Extract the (x, y) coordinate from the center of the cell holding the provided text.  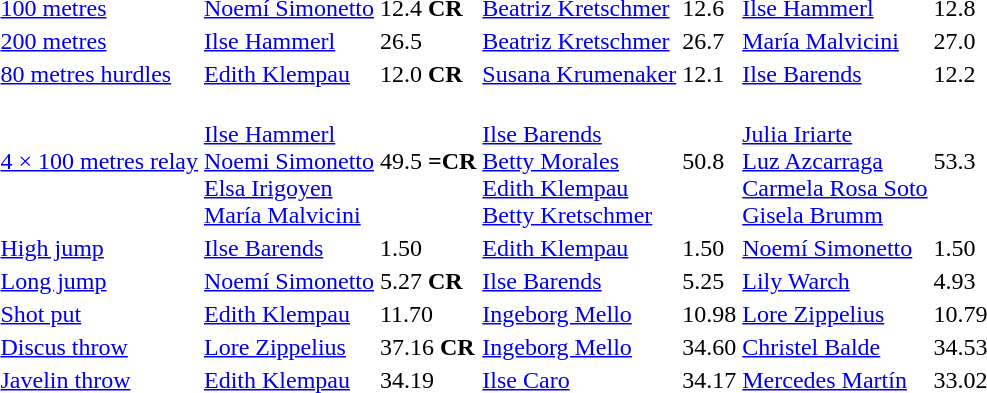
Ilse Hammerl (288, 41)
10.98 (710, 314)
Lily Warch (835, 281)
34.60 (710, 347)
26.5 (428, 41)
11.70 (428, 314)
María Malvicini (835, 41)
12.1 (710, 74)
49.5 =CR (428, 161)
50.8 (710, 161)
26.7 (710, 41)
37.16 CR (428, 347)
Ilse BarendsBetty MoralesEdith KlempauBetty Kretschmer (580, 161)
12.0 CR (428, 74)
Susana Krumenaker (580, 74)
Julia IriarteLuz AzcarragaCarmela Rosa SotoGisela Brumm (835, 161)
5.25 (710, 281)
Ilse HammerlNoemi SimonettoElsa IrigoyenMaría Malvicini (288, 161)
5.27 CR (428, 281)
Christel Balde (835, 347)
Beatriz Kretschmer (580, 41)
